Determine the (X, Y) coordinate at the center of the cell enclosing the given text.  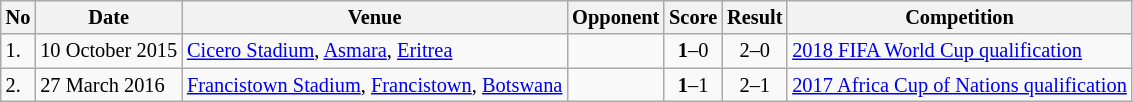
Francistown Stadium, Francistown, Botswana (374, 85)
2017 Africa Cup of Nations qualification (959, 85)
Opponent (616, 17)
No (18, 17)
27 March 2016 (108, 85)
Result (754, 17)
2–0 (754, 51)
Score (693, 17)
1–1 (693, 85)
2018 FIFA World Cup qualification (959, 51)
Venue (374, 17)
Competition (959, 17)
Date (108, 17)
10 October 2015 (108, 51)
2. (18, 85)
Cicero Stadium, Asmara, Eritrea (374, 51)
1. (18, 51)
2–1 (754, 85)
1–0 (693, 51)
